Capture the cell that displays the provided text and extract its [X, Y] central coordinate. 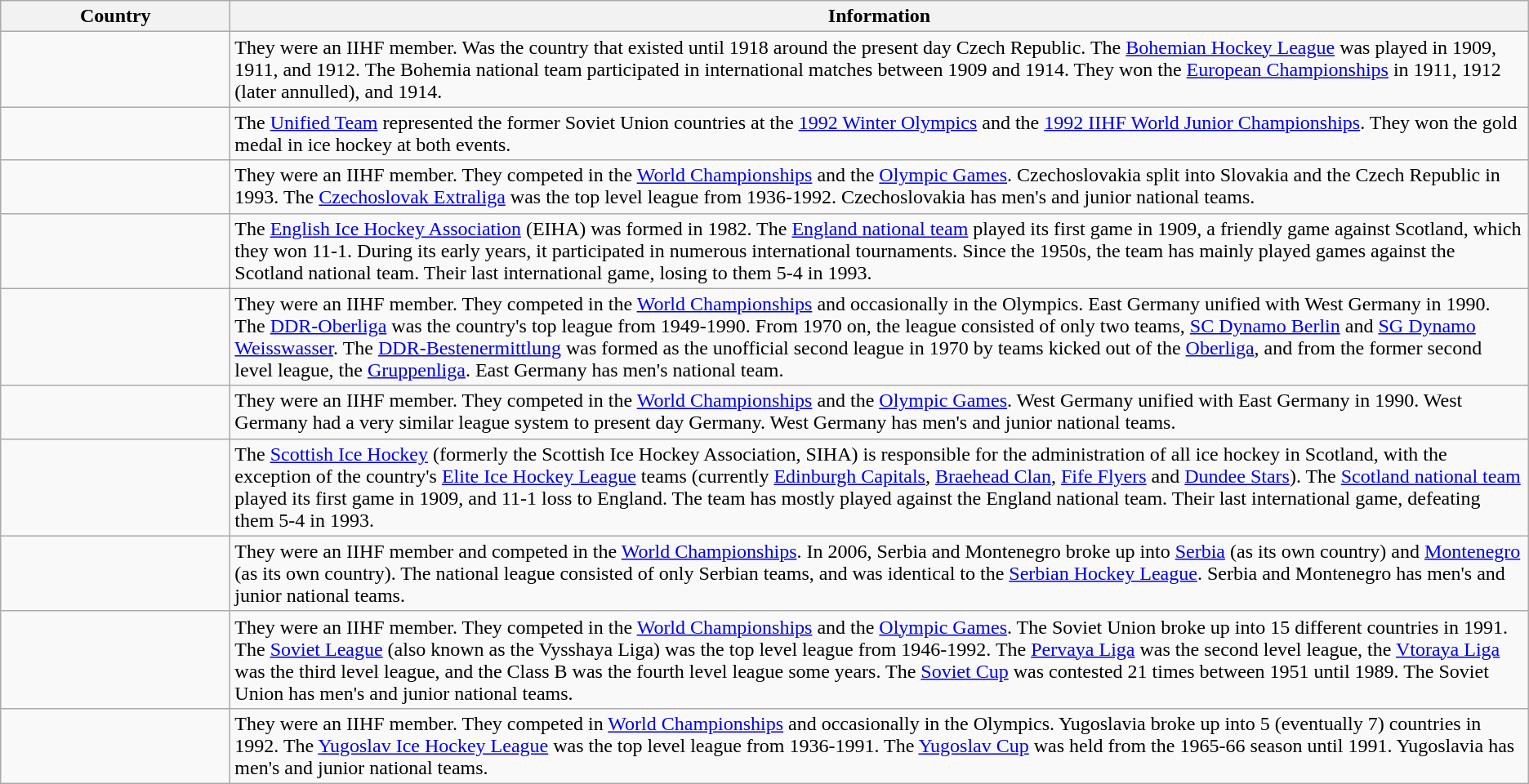
Information [879, 16]
Country [116, 16]
